From the cell containing the given text, extract its center point as [X, Y] coordinate. 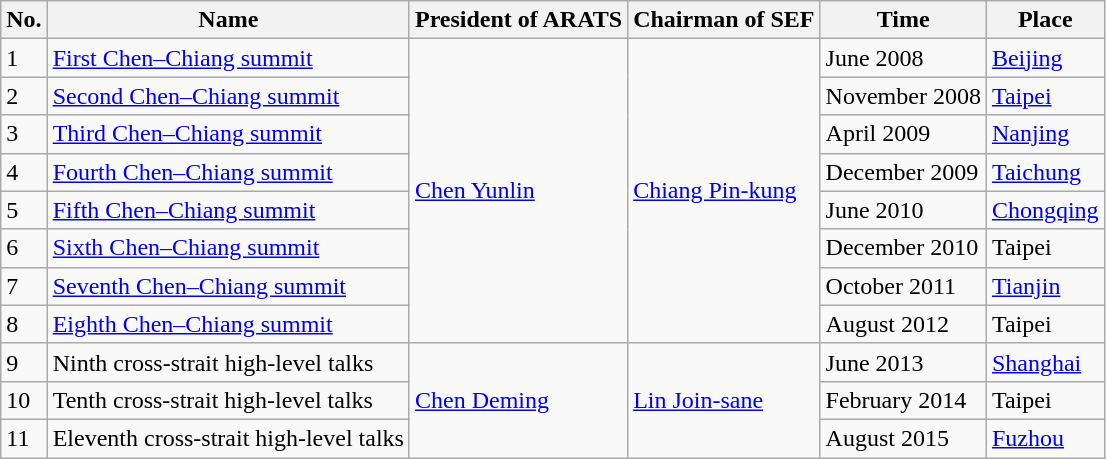
June 2013 [903, 362]
Ninth cross-strait high-level talks [228, 362]
Place [1045, 20]
Third Chen–Chiang summit [228, 134]
Eighth Chen–Chiang summit [228, 324]
3 [24, 134]
November 2008 [903, 96]
December 2009 [903, 172]
Sixth Chen–Chiang summit [228, 248]
Lin Join-sane [724, 400]
February 2014 [903, 400]
Time [903, 20]
Nanjing [1045, 134]
Fourth Chen–Chiang summit [228, 172]
President of ARATS [518, 20]
First Chen–Chiang summit [228, 58]
Tenth cross-strait high-level talks [228, 400]
9 [24, 362]
1 [24, 58]
Name [228, 20]
7 [24, 286]
No. [24, 20]
Fifth Chen–Chiang summit [228, 210]
Taichung [1045, 172]
6 [24, 248]
June 2008 [903, 58]
10 [24, 400]
5 [24, 210]
11 [24, 438]
Chen Deming [518, 400]
October 2011 [903, 286]
Chairman of SEF [724, 20]
Chiang Pin-kung [724, 191]
Eleventh cross-strait high-level talks [228, 438]
Second Chen–Chiang summit [228, 96]
December 2010 [903, 248]
Tianjin [1045, 286]
Chen Yunlin [518, 191]
8 [24, 324]
August 2012 [903, 324]
4 [24, 172]
2 [24, 96]
Chongqing [1045, 210]
August 2015 [903, 438]
Fuzhou [1045, 438]
Beijing [1045, 58]
Shanghai [1045, 362]
Seventh Chen–Chiang summit [228, 286]
June 2010 [903, 210]
April 2009 [903, 134]
